From the cell containing the given text, extract its center point as (x, y) coordinate. 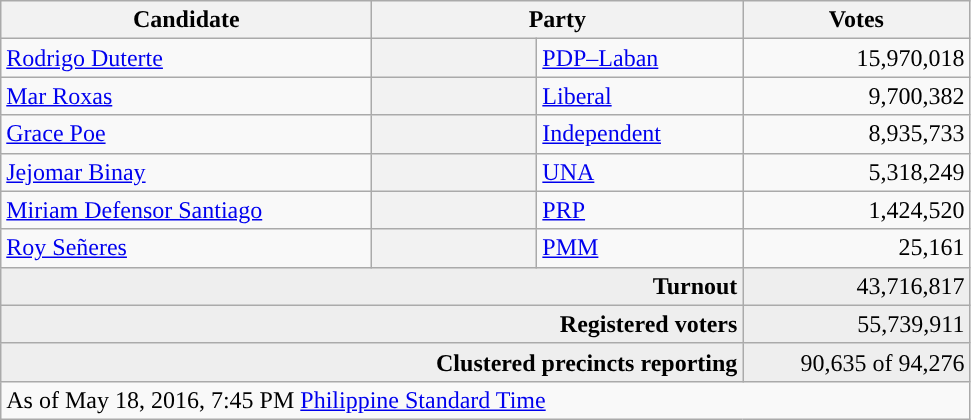
Turnout (372, 286)
Roy Señeres (186, 248)
Clustered precincts reporting (372, 362)
Independent (640, 134)
PRP (640, 210)
Jejomar Binay (186, 172)
1,424,520 (856, 210)
43,716,817 (856, 286)
Candidate (186, 20)
Registered voters (372, 324)
PMM (640, 248)
Liberal (640, 96)
Mar Roxas (186, 96)
PDP–Laban (640, 58)
55,739,911 (856, 324)
As of May 18, 2016, 7:45 PM Philippine Standard Time (486, 400)
Party (558, 20)
9,700,382 (856, 96)
8,935,733 (856, 134)
5,318,249 (856, 172)
15,970,018 (856, 58)
Votes (856, 20)
UNA (640, 172)
25,161 (856, 248)
90,635 of 94,276 (856, 362)
Rodrigo Duterte (186, 58)
Miriam Defensor Santiago (186, 210)
Grace Poe (186, 134)
